Return (X, Y) of the center of cell containing provided text 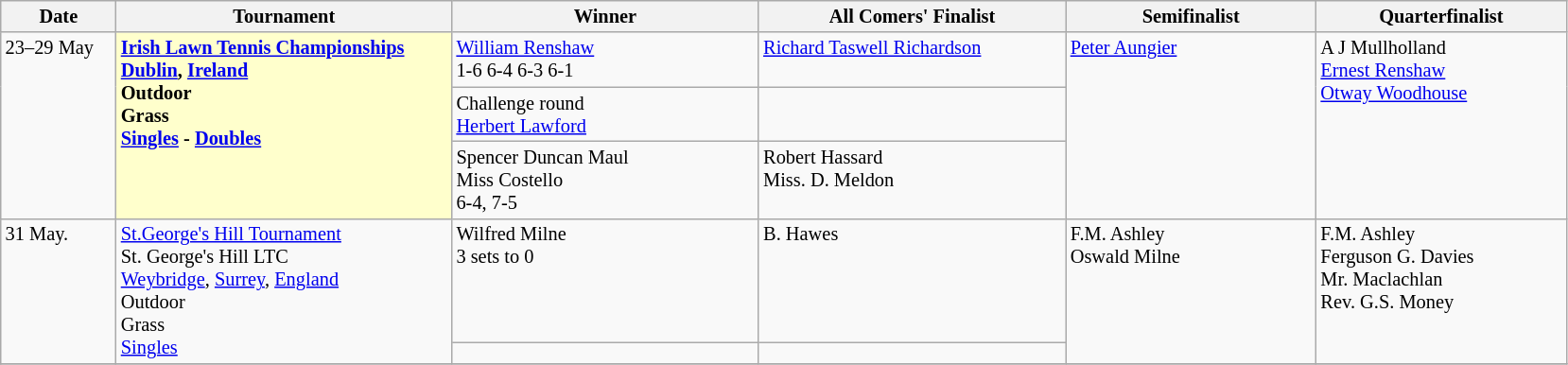
B. Hawes (912, 281)
23–29 May (59, 125)
Date (59, 16)
A J Mullholland Ernest Renshaw Otway Woodhouse (1441, 125)
Winner (605, 16)
Quarterfinalist (1441, 16)
William Renshaw1-6 6-4 6-3 6-1 (605, 60)
Semifinalist (1192, 16)
31 May. (59, 291)
Robert Hassard Miss. D. Meldon (912, 180)
Irish Lawn Tennis ChampionshipsDublin, IrelandOutdoorGrassSingles - Doubles (284, 125)
Peter Aungier (1192, 125)
Tournament (284, 16)
St.George's Hill Tournament St. George's Hill LTCWeybridge, Surrey, EnglandOutdoorGrassSingles (284, 291)
All Comers' Finalist (912, 16)
Richard Taswell Richardson (912, 60)
F.M. Ashley Ferguson G. Davies Mr. Maclachlan Rev. G.S. Money (1441, 291)
Spencer Duncan Maul Miss Costello6-4, 7-5 (605, 180)
F.M. Ashley Oswald Milne (1192, 291)
Wilfred Milne3 sets to 0 (605, 281)
Challenge round Herbert Lawford (605, 114)
